Extract the [x, y] coordinate from the center of the cell holding the provided text.  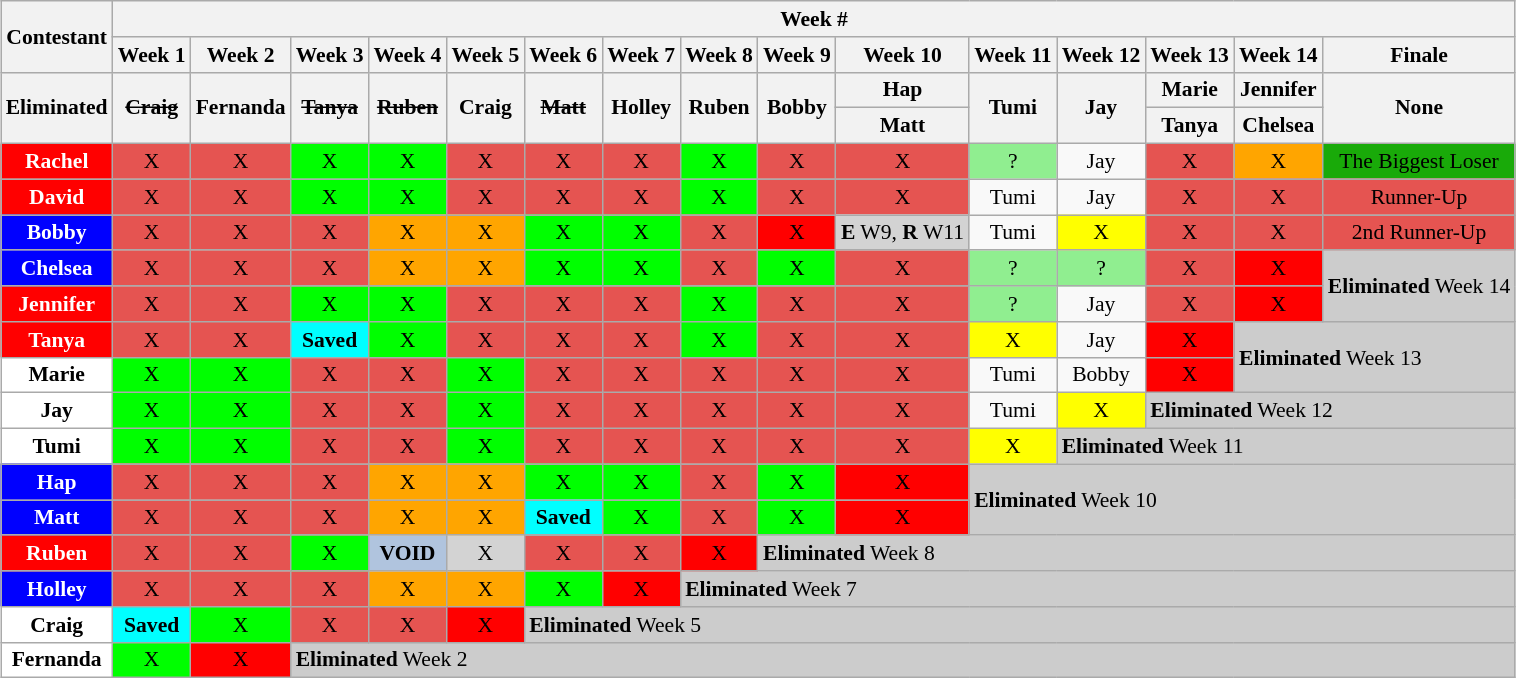
Week 7 [641, 54]
Eliminated Week 14 [1420, 286]
Finale [1420, 54]
Week 5 [485, 54]
None [1420, 108]
Week 11 [1012, 54]
Week 1 [152, 54]
Rachel [57, 161]
Week 9 [797, 54]
Week 10 [902, 54]
Week 13 [1190, 54]
Eliminated Week 8 [1136, 553]
Runner-Up [1420, 197]
Eliminated [57, 108]
Week 8 [719, 54]
The Biggest Loser [1420, 161]
Eliminated Week 2 [904, 660]
Eliminated Week 11 [1286, 446]
2nd Runner-Up [1420, 232]
Eliminated Week 10 [1242, 500]
Week # [814, 19]
Eliminated Week 7 [1098, 589]
Contestant [57, 36]
Week 3 [330, 54]
Week 14 [1278, 54]
Eliminated Week 12 [1330, 411]
Eliminated Week 5 [1020, 624]
Week 6 [563, 54]
Week 12 [1102, 54]
Week 2 [241, 54]
Eliminated Week 13 [1374, 356]
David [57, 197]
VOID [408, 553]
Week 4 [408, 54]
E W9, R W11 [902, 232]
